From the cell containing the given text, extract its center point as [X, Y] coordinate. 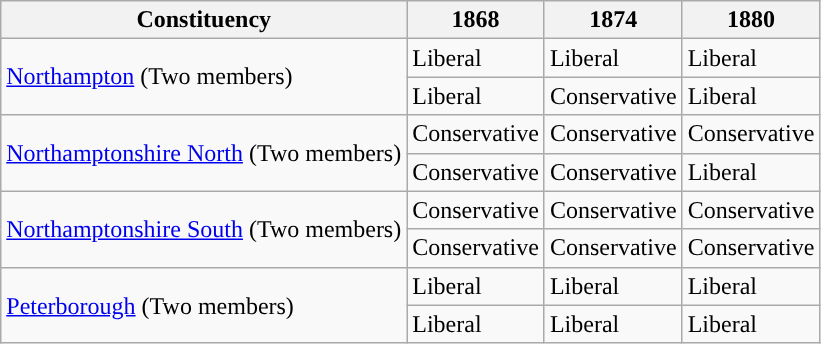
Northamptonshire South (Two members) [204, 229]
1880 [751, 20]
1874 [613, 20]
1868 [476, 20]
Northampton (Two members) [204, 77]
Constituency [204, 20]
Peterborough (Two members) [204, 305]
Northamptonshire North (Two members) [204, 153]
